Locate the cell with the specified text and output its (x, y) center coordinate. 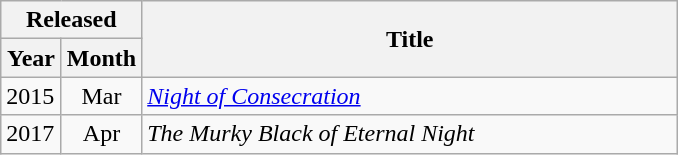
Title (410, 39)
Mar (101, 96)
Night of Consecration (410, 96)
Month (101, 58)
Released (72, 20)
2017 (32, 134)
Year (32, 58)
The Murky Black of Eternal Night (410, 134)
Apr (101, 134)
2015 (32, 96)
